For the text-containing cell, return its midpoint in (x, y) coordinate format. 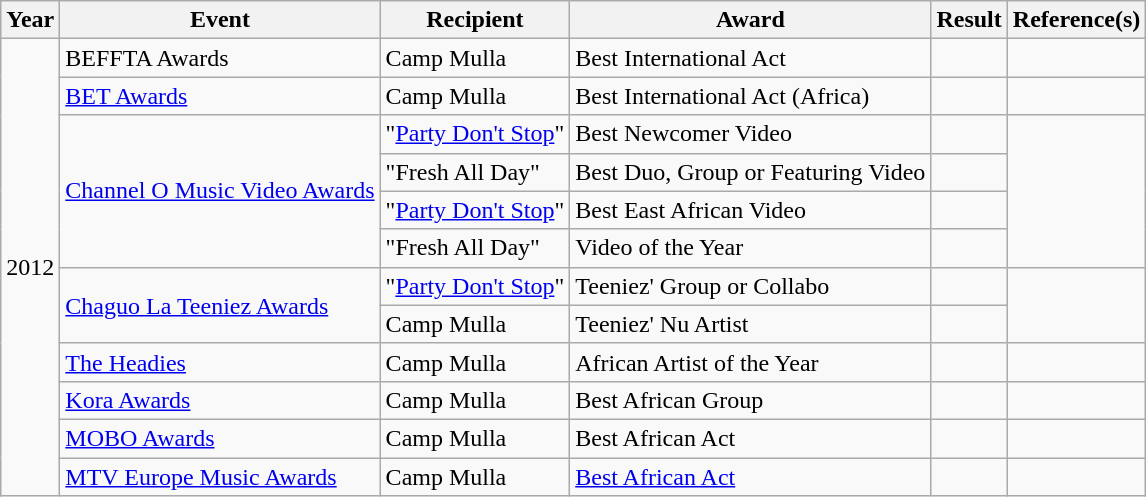
Best Duo, Group or Featuring Video (750, 172)
Best International Act (Africa) (750, 96)
MTV Europe Music Awards (220, 477)
Teeniez' Nu Artist (750, 324)
BET Awards (220, 96)
Reference(s) (1076, 20)
The Headies (220, 362)
Best African Group (750, 400)
Chaguo La Teeniez Awards (220, 305)
BEFFTA Awards (220, 58)
African Artist of the Year (750, 362)
Teeniez' Group or Collabo (750, 286)
MOBO Awards (220, 438)
Result (969, 20)
Channel O Music Video Awards (220, 191)
Best International Act (750, 58)
Best Newcomer Video (750, 134)
Best East African Video (750, 210)
Year (30, 20)
2012 (30, 268)
Video of the Year (750, 248)
Event (220, 20)
Recipient (475, 20)
Award (750, 20)
Kora Awards (220, 400)
